Output the (x, y) coordinate of the center of the cell containing the given text.  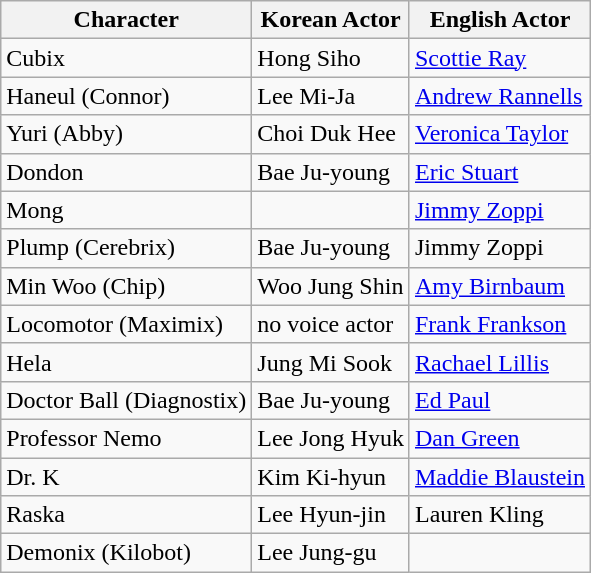
Cubix (126, 58)
Min Woo (Chip) (126, 286)
Jung Mi Sook (331, 362)
Lee Hyun-jin (331, 515)
Lee Mi-Ja (331, 96)
Plump (Cerebrix) (126, 248)
Lee Jung-gu (331, 553)
English Actor (500, 20)
Hong Siho (331, 58)
Frank Frankson (500, 324)
Ed Paul (500, 400)
Lee Jong Hyuk (331, 438)
Dan Green (500, 438)
Rachael Lillis (500, 362)
Eric Stuart (500, 172)
Amy Birnbaum (500, 286)
Maddie Blaustein (500, 477)
Mong (126, 210)
Haneul (Connor) (126, 96)
Korean Actor (331, 20)
Raska (126, 515)
Veronica Taylor (500, 134)
no voice actor (331, 324)
Demonix (Kilobot) (126, 553)
Hela (126, 362)
Dondon (126, 172)
Woo Jung Shin (331, 286)
Choi Duk Hee (331, 134)
Dr. K (126, 477)
Doctor Ball (Diagnostix) (126, 400)
Locomotor (Maximix) (126, 324)
Scottie Ray (500, 58)
Kim Ki-hyun (331, 477)
Yuri (Abby) (126, 134)
Andrew Rannells (500, 96)
Professor Nemo (126, 438)
Character (126, 20)
Lauren Kling (500, 515)
